Return [x, y] of the center of cell containing provided text 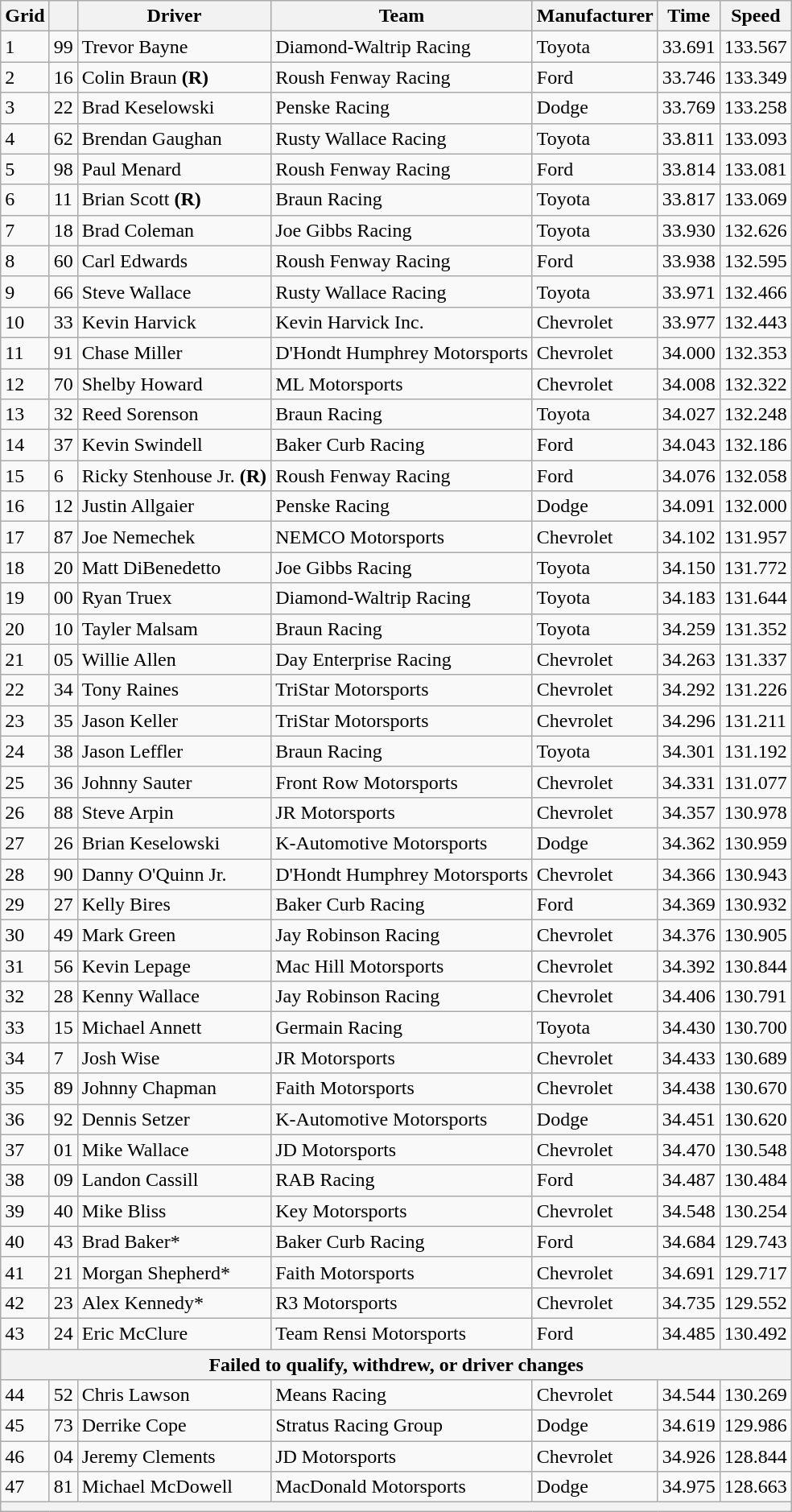
25 [25, 782]
Time [689, 16]
130.905 [755, 936]
42 [25, 1303]
34.485 [689, 1333]
1 [25, 47]
00 [63, 598]
Matt DiBenedetto [174, 568]
34.392 [689, 966]
34.008 [689, 384]
131.644 [755, 598]
MacDonald Motorsports [402, 1487]
Manufacturer [595, 16]
33.971 [689, 291]
62 [63, 138]
88 [63, 812]
33.930 [689, 230]
34.684 [689, 1241]
4 [25, 138]
Ricky Stenhouse Jr. (R) [174, 476]
Kevin Lepage [174, 966]
130.484 [755, 1180]
130.791 [755, 997]
Chris Lawson [174, 1395]
Johnny Sauter [174, 782]
34.091 [689, 506]
Morgan Shepherd* [174, 1272]
2 [25, 77]
34.263 [689, 659]
34.331 [689, 782]
34.357 [689, 812]
Grid [25, 16]
47 [25, 1487]
Derrike Cope [174, 1426]
130.932 [755, 905]
130.620 [755, 1119]
Willie Allen [174, 659]
89 [63, 1089]
30 [25, 936]
34.487 [689, 1180]
05 [63, 659]
130.269 [755, 1395]
133.567 [755, 47]
70 [63, 384]
132.595 [755, 261]
29 [25, 905]
Brad Baker* [174, 1241]
99 [63, 47]
133.349 [755, 77]
Joe Nemechek [174, 537]
Brad Coleman [174, 230]
34.451 [689, 1119]
34.259 [689, 629]
Ryan Truex [174, 598]
132.186 [755, 445]
60 [63, 261]
34.183 [689, 598]
Speed [755, 16]
Team Rensi Motorsports [402, 1333]
Eric McClure [174, 1333]
Stratus Racing Group [402, 1426]
33.691 [689, 47]
132.322 [755, 384]
34.926 [689, 1456]
130.700 [755, 1027]
34.296 [689, 721]
01 [63, 1150]
Kevin Swindell [174, 445]
33.817 [689, 200]
Mac Hill Motorsports [402, 966]
Paul Menard [174, 169]
128.844 [755, 1456]
132.443 [755, 322]
133.069 [755, 200]
132.466 [755, 291]
ML Motorsports [402, 384]
130.548 [755, 1150]
Steve Wallace [174, 291]
52 [63, 1395]
34.470 [689, 1150]
90 [63, 874]
56 [63, 966]
Jason Leffler [174, 751]
130.959 [755, 843]
Alex Kennedy* [174, 1303]
34.362 [689, 843]
34.430 [689, 1027]
Germain Racing [402, 1027]
Jeremy Clements [174, 1456]
129.743 [755, 1241]
09 [63, 1180]
81 [63, 1487]
98 [63, 169]
34.076 [689, 476]
132.000 [755, 506]
34.301 [689, 751]
33.977 [689, 322]
Shelby Howard [174, 384]
45 [25, 1426]
Michael McDowell [174, 1487]
34.735 [689, 1303]
91 [63, 353]
132.626 [755, 230]
130.689 [755, 1058]
Mike Bliss [174, 1211]
Landon Cassill [174, 1180]
RAB Racing [402, 1180]
132.353 [755, 353]
Colin Braun (R) [174, 77]
33.814 [689, 169]
13 [25, 415]
73 [63, 1426]
Front Row Motorsports [402, 782]
131.077 [755, 782]
5 [25, 169]
130.844 [755, 966]
34.548 [689, 1211]
14 [25, 445]
130.254 [755, 1211]
131.352 [755, 629]
66 [63, 291]
31 [25, 966]
129.552 [755, 1303]
34.376 [689, 936]
34.369 [689, 905]
Failed to qualify, withdrew, or driver changes [396, 1365]
Kelly Bires [174, 905]
131.337 [755, 659]
Tayler Malsam [174, 629]
Dennis Setzer [174, 1119]
34.366 [689, 874]
34.043 [689, 445]
132.248 [755, 415]
Chase Miller [174, 353]
Team [402, 16]
Jason Keller [174, 721]
9 [25, 291]
34.438 [689, 1089]
133.081 [755, 169]
34.292 [689, 690]
34.406 [689, 997]
Tony Raines [174, 690]
Steve Arpin [174, 812]
46 [25, 1456]
Carl Edwards [174, 261]
NEMCO Motorsports [402, 537]
17 [25, 537]
33.769 [689, 108]
34.544 [689, 1395]
34.102 [689, 537]
128.663 [755, 1487]
Kenny Wallace [174, 997]
34.150 [689, 568]
Michael Annett [174, 1027]
3 [25, 108]
Mark Green [174, 936]
34.619 [689, 1426]
39 [25, 1211]
132.058 [755, 476]
Means Racing [402, 1395]
Kevin Harvick [174, 322]
Brian Scott (R) [174, 200]
129.717 [755, 1272]
92 [63, 1119]
133.093 [755, 138]
130.492 [755, 1333]
33.938 [689, 261]
Trevor Bayne [174, 47]
34.000 [689, 353]
Brendan Gaughan [174, 138]
131.192 [755, 751]
129.986 [755, 1426]
34.691 [689, 1272]
133.258 [755, 108]
Brian Keselowski [174, 843]
Driver [174, 16]
41 [25, 1272]
44 [25, 1395]
131.211 [755, 721]
131.772 [755, 568]
34.975 [689, 1487]
34.433 [689, 1058]
49 [63, 936]
Kevin Harvick Inc. [402, 322]
Josh Wise [174, 1058]
Johnny Chapman [174, 1089]
Day Enterprise Racing [402, 659]
Reed Sorenson [174, 415]
33.811 [689, 138]
Key Motorsports [402, 1211]
Justin Allgaier [174, 506]
Brad Keselowski [174, 108]
34.027 [689, 415]
19 [25, 598]
04 [63, 1456]
87 [63, 537]
33.746 [689, 77]
R3 Motorsports [402, 1303]
131.226 [755, 690]
131.957 [755, 537]
Danny O'Quinn Jr. [174, 874]
8 [25, 261]
130.943 [755, 874]
130.670 [755, 1089]
Mike Wallace [174, 1150]
130.978 [755, 812]
